Provide the [X, Y] coordinate of the cell's center where the given text is located.  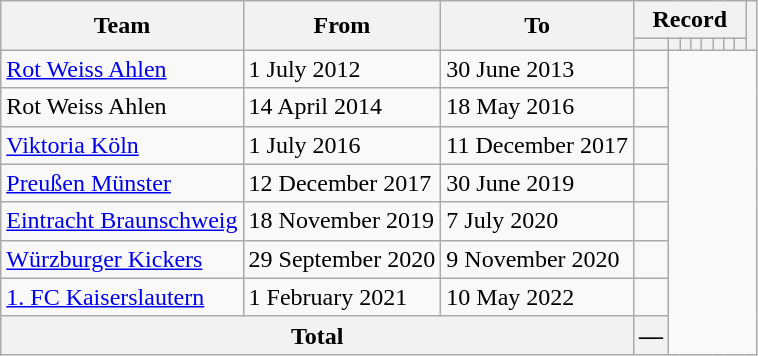
7 July 2020 [538, 221]
— [652, 335]
11 December 2017 [538, 145]
From [342, 26]
12 December 2017 [342, 183]
Eintracht Braunschweig [122, 221]
30 June 2013 [538, 69]
Viktoria Köln [122, 145]
14 April 2014 [342, 107]
29 September 2020 [342, 259]
30 June 2019 [538, 183]
Team [122, 26]
10 May 2022 [538, 297]
1 July 2012 [342, 69]
1. FC Kaiserslautern [122, 297]
9 November 2020 [538, 259]
Würzburger Kickers [122, 259]
18 November 2019 [342, 221]
Total [318, 335]
18 May 2016 [538, 107]
1 February 2021 [342, 297]
Preußen Münster [122, 183]
1 July 2016 [342, 145]
To [538, 26]
Record [690, 20]
